Search for the cell housing the specified text and yield its [X, Y] center coordinate. 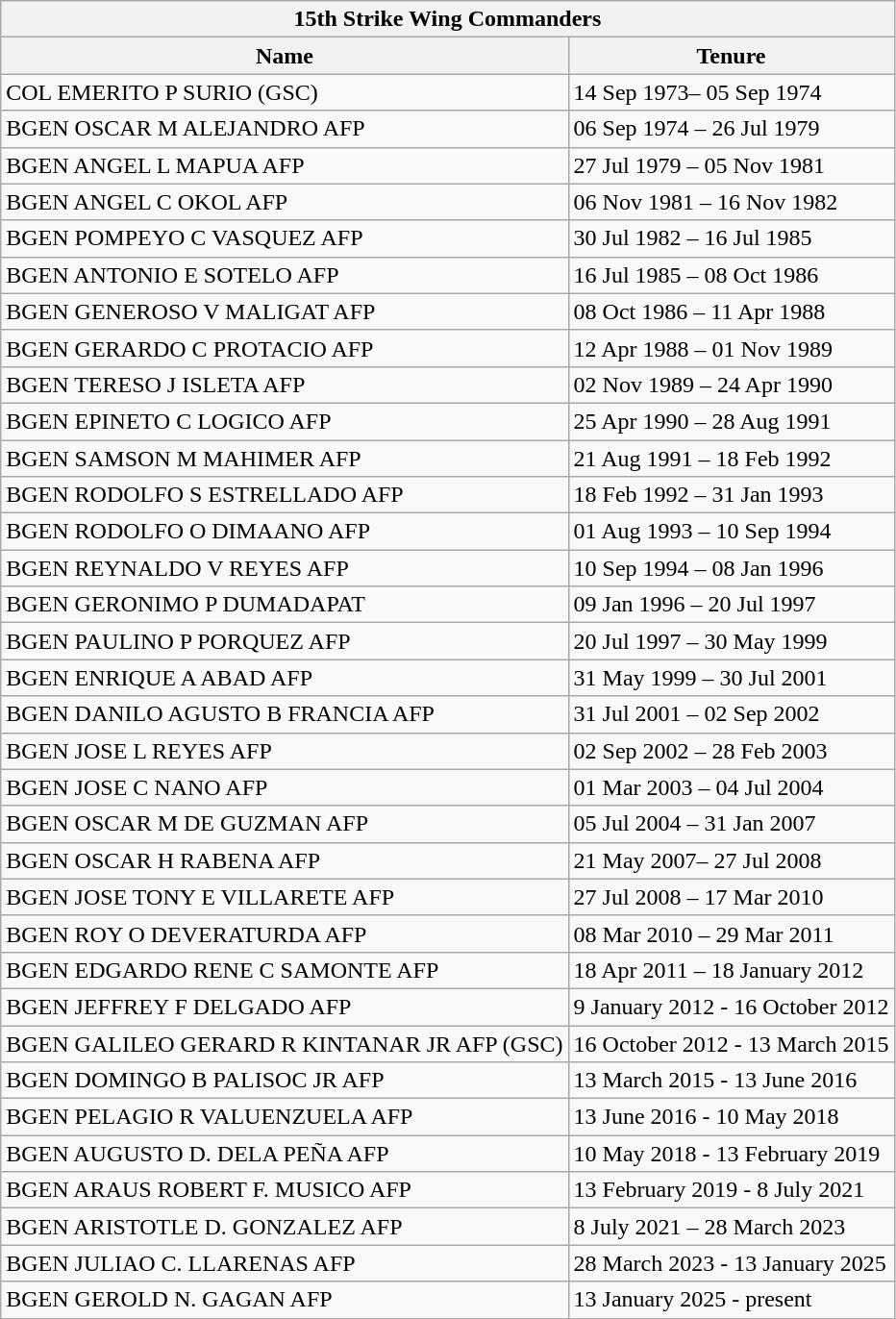
20 Jul 1997 – 30 May 1999 [731, 641]
21 May 2007– 27 Jul 2008 [731, 860]
08 Mar 2010 – 29 Mar 2011 [731, 933]
21 Aug 1991 – 18 Feb 1992 [731, 459]
02 Sep 2002 – 28 Feb 2003 [731, 751]
18 Apr 2011 – 18 January 2012 [731, 970]
09 Jan 1996 – 20 Jul 1997 [731, 605]
BGEN TERESO J ISLETA AFP [285, 385]
10 Sep 1994 – 08 Jan 1996 [731, 568]
16 Jul 1985 – 08 Oct 1986 [731, 275]
28 March 2023 - 13 January 2025 [731, 1263]
06 Nov 1981 – 16 Nov 1982 [731, 202]
08 Oct 1986 – 11 Apr 1988 [731, 311]
BGEN ARISTOTLE D. GONZALEZ AFP [285, 1227]
BGEN OSCAR M DE GUZMAN AFP [285, 824]
06 Sep 1974 – 26 Jul 1979 [731, 129]
13 February 2019 - 8 July 2021 [731, 1190]
13 June 2016 - 10 May 2018 [731, 1117]
BGEN EDGARDO RENE C SAMONTE AFP [285, 970]
15th Strike Wing Commanders [448, 19]
BGEN SAMSON M MAHIMER AFP [285, 459]
BGEN JOSE TONY E VILLARETE AFP [285, 897]
27 Jul 2008 – 17 Mar 2010 [731, 897]
31 Jul 2001 – 02 Sep 2002 [731, 714]
BGEN OSCAR M ALEJANDRO AFP [285, 129]
30 Jul 1982 – 16 Jul 1985 [731, 238]
13 January 2025 - present [731, 1300]
02 Nov 1989 – 24 Apr 1990 [731, 385]
BGEN OSCAR H RABENA AFP [285, 860]
BGEN GERONIMO P DUMADAPAT [285, 605]
BGEN GALILEO GERARD R KINTANAR JR AFP (GSC) [285, 1043]
Name [285, 56]
BGEN JEFFREY F DELGADO AFP [285, 1007]
18 Feb 1992 – 31 Jan 1993 [731, 495]
BGEN REYNALDO V REYES AFP [285, 568]
BGEN ARAUS ROBERT F. MUSICO AFP [285, 1190]
BGEN GEROLD N. GAGAN AFP [285, 1300]
16 October 2012 - 13 March 2015 [731, 1043]
31 May 1999 – 30 Jul 2001 [731, 678]
25 Apr 1990 – 28 Aug 1991 [731, 421]
9 January 2012 - 16 October 2012 [731, 1007]
BGEN AUGUSTO D. DELA PEÑA AFP [285, 1154]
BGEN GERARDO C PROTACIO AFP [285, 348]
BGEN GENEROSO V MALIGAT AFP [285, 311]
13 March 2015 - 13 June 2016 [731, 1081]
BGEN EPINETO C LOGICO AFP [285, 421]
BGEN JOSE C NANO AFP [285, 787]
BGEN ROY O DEVERATURDA AFP [285, 933]
14 Sep 1973– 05 Sep 1974 [731, 92]
BGEN ANGEL L MAPUA AFP [285, 165]
BGEN PELAGIO R VALUENZUELA AFP [285, 1117]
27 Jul 1979 – 05 Nov 1981 [731, 165]
BGEN ANGEL C OKOL AFP [285, 202]
01 Mar 2003 – 04 Jul 2004 [731, 787]
BGEN POMPEYO C VASQUEZ AFP [285, 238]
BGEN ANTONIO E SOTELO AFP [285, 275]
BGEN RODOLFO S ESTRELLADO AFP [285, 495]
BGEN DANILO AGUSTO B FRANCIA AFP [285, 714]
12 Apr 1988 – 01 Nov 1989 [731, 348]
BGEN JULIAO C. LLARENAS AFP [285, 1263]
COL EMERITO P SURIO (GSC) [285, 92]
BGEN ENRIQUE A ABAD AFP [285, 678]
Tenure [731, 56]
01 Aug 1993 – 10 Sep 1994 [731, 532]
BGEN JOSE L REYES AFP [285, 751]
BGEN PAULINO P PORQUEZ AFP [285, 641]
8 July 2021 – 28 March 2023 [731, 1227]
05 Jul 2004 – 31 Jan 2007 [731, 824]
BGEN DOMINGO B PALISOC JR AFP [285, 1081]
BGEN RODOLFO O DIMAANO AFP [285, 532]
10 May 2018 - 13 February 2019 [731, 1154]
